Pinpoint the cell where the given text exists, returning its [x, y] midpoint coordinate. 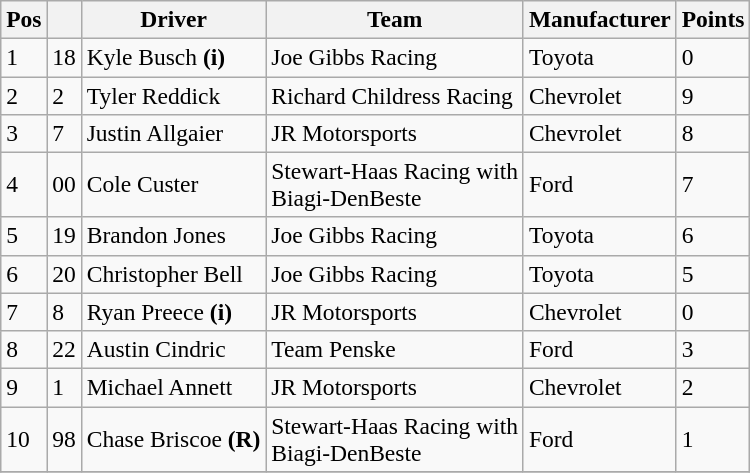
00 [64, 184]
4 [24, 184]
Brandon Jones [174, 236]
Chase Briscoe (R) [174, 438]
Manufacturer [600, 19]
Cole Custer [174, 184]
98 [64, 438]
Richard Childress Racing [395, 95]
19 [64, 236]
Points [713, 19]
Austin Cindric [174, 349]
20 [64, 274]
Team Penske [395, 349]
Team [395, 19]
22 [64, 349]
10 [24, 438]
18 [64, 57]
Christopher Bell [174, 274]
Justin Allgaier [174, 133]
Michael Annett [174, 387]
Ryan Preece (i) [174, 312]
Pos [24, 19]
Driver [174, 19]
Tyler Reddick [174, 95]
Kyle Busch (i) [174, 57]
